Capture the cell that displays the provided text and extract its (X, Y) central coordinate. 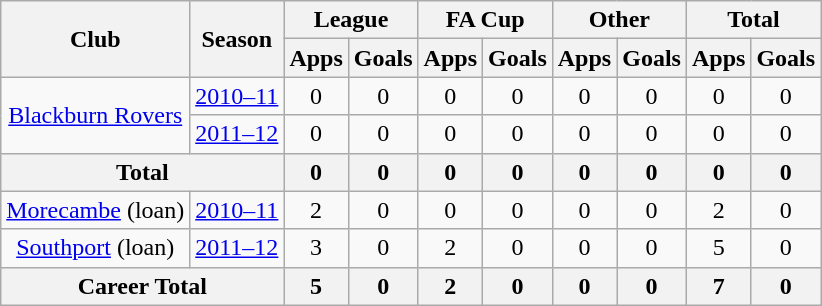
Blackburn Rovers (96, 115)
FA Cup (485, 20)
Other (619, 20)
League (351, 20)
Morecambe (loan) (96, 210)
Club (96, 39)
3 (316, 248)
Southport (loan) (96, 248)
Season (237, 39)
Career Total (142, 286)
7 (718, 286)
